Scan for the cell matching the given text and deliver its (X, Y) coordinate at center. 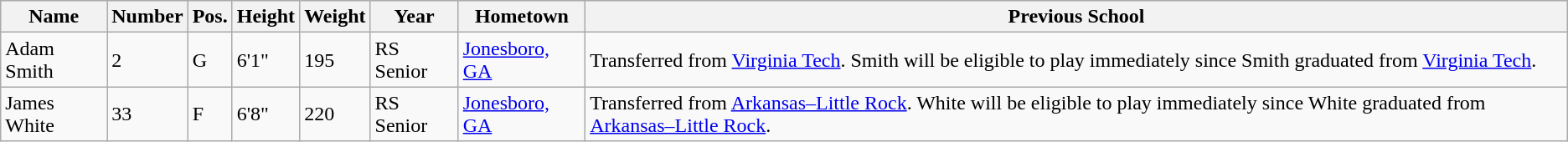
Adam Smith (54, 60)
6'8" (266, 114)
Name (54, 17)
2 (147, 60)
Pos. (209, 17)
Number (147, 17)
Hometown (522, 17)
F (209, 114)
Weight (335, 17)
James White (54, 114)
Transferred from Arkansas–Little Rock. White will be eligible to play immediately since White graduated from Arkansas–Little Rock. (1077, 114)
220 (335, 114)
33 (147, 114)
6'1" (266, 60)
G (209, 60)
195 (335, 60)
Height (266, 17)
Previous School (1077, 17)
Transferred from Virginia Tech. Smith will be eligible to play immediately since Smith graduated from Virginia Tech. (1077, 60)
Year (414, 17)
